Extract the (x, y) coordinate from the center of the cell holding the provided text.  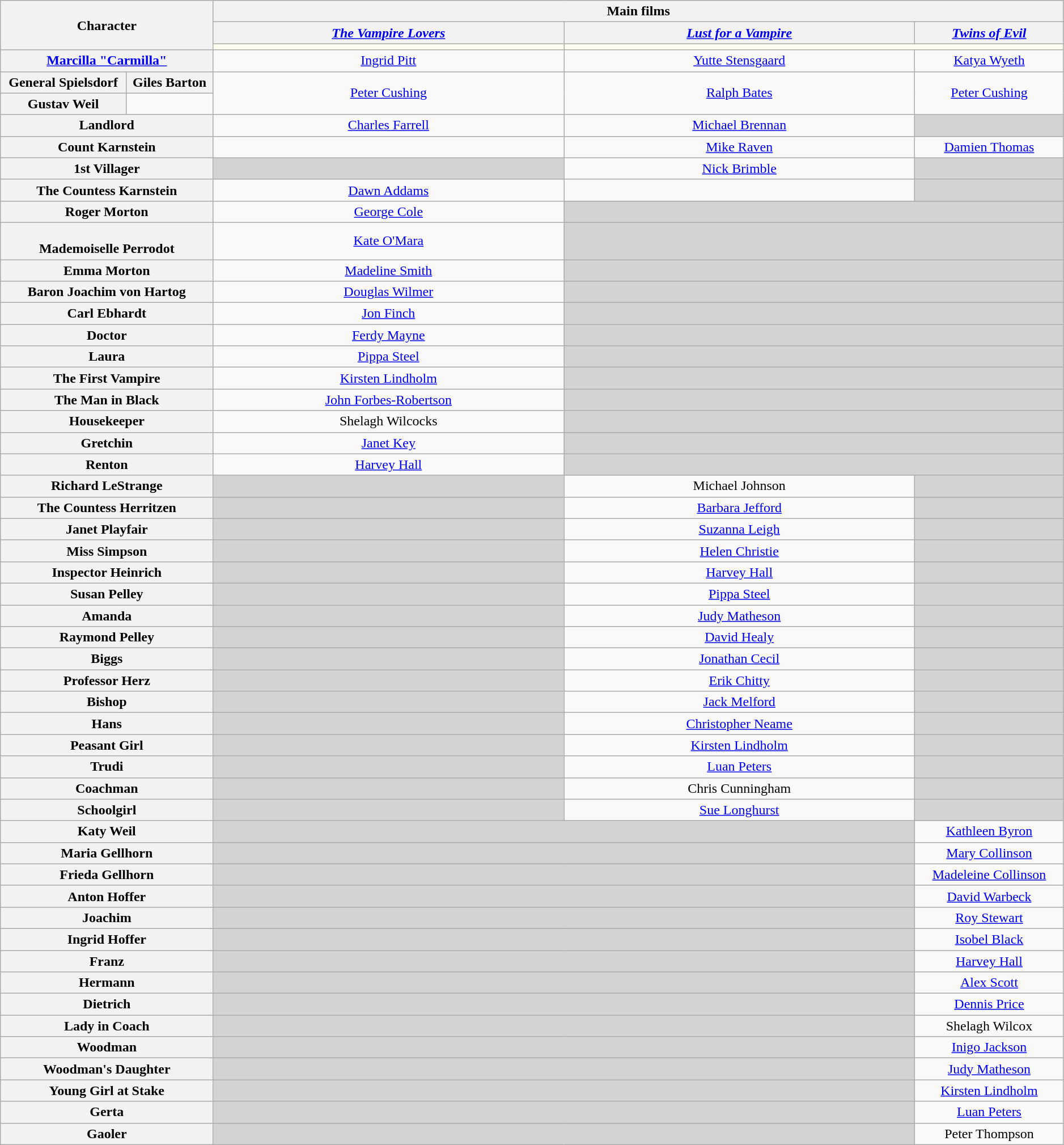
Main films (638, 11)
Shelagh Wilcocks (389, 421)
Janet Playfair (107, 529)
Peter Thompson (990, 1134)
Douglas Wilmer (389, 292)
Yutte Stensgaard (739, 61)
Hermann (107, 983)
General Spielsdorf (63, 82)
Schoolgirl (107, 810)
Character (107, 25)
Miss Simpson (107, 551)
Ferdy Mayne (389, 335)
Dawn Addams (389, 190)
Maria Gellhorn (107, 853)
Woodman's Daughter (107, 1069)
Richard LeStrange (107, 486)
Hans (107, 724)
Inspector Heinrich (107, 572)
Jonathan Cecil (739, 659)
Anton Hoffer (107, 896)
Bishop (107, 702)
Doctor (107, 335)
Erik Chitty (739, 681)
Professor Herz (107, 681)
Emma Morton (107, 271)
Charles Farrell (389, 125)
Madeleine Collinson (990, 874)
Landlord (107, 125)
Joachim (107, 918)
Amanda (107, 615)
Gerta (107, 1112)
Franz (107, 961)
Katy Weil (107, 831)
The First Vampire (107, 378)
Suzanna Leigh (739, 529)
Laura (107, 357)
Peasant Girl (107, 745)
Roger Morton (107, 212)
Biggs (107, 659)
Michael Brennan (739, 125)
The Man in Black (107, 400)
Giles Barton (169, 82)
Isobel Black (990, 939)
Carl Ebhardt (107, 314)
Ralph Bates (739, 93)
Roy Stewart (990, 918)
Ingrid Pitt (389, 61)
Nick Brimble (739, 168)
Jon Finch (389, 314)
Shelagh Wilcox (990, 1026)
Baron Joachim von Hartog (107, 292)
Dennis Price (990, 1004)
Lady in Coach (107, 1026)
Kate O'Mara (389, 240)
The Countess Herritzen (107, 508)
Janet Key (389, 443)
John Forbes-Robertson (389, 400)
Alex Scott (990, 983)
Chris Cunningham (739, 788)
Helen Christie (739, 551)
Twins of Evil (990, 33)
Coachman (107, 788)
Young Girl at Stake (107, 1091)
Count Karnstein (107, 147)
Kathleen Byron (990, 831)
Marcilla "Carmilla" (107, 61)
Raymond Pelley (107, 637)
Susan Pelley (107, 594)
Damien Thomas (990, 147)
Gretchin (107, 443)
Gaoler (107, 1134)
Mike Raven (739, 147)
Gustav Weil (63, 104)
Renton (107, 464)
Dietrich (107, 1004)
George Cole (389, 212)
Mary Collinson (990, 853)
Christopher Neame (739, 724)
Jack Melford (739, 702)
David Healy (739, 637)
David Warbeck (990, 896)
1st Villager (107, 168)
Housekeeper (107, 421)
Inigo Jackson (990, 1047)
Trudi (107, 767)
Madeline Smith (389, 271)
Ingrid Hoffer (107, 939)
Mademoiselle Perrodot (107, 240)
Woodman (107, 1047)
Katya Wyeth (990, 61)
Michael Johnson (739, 486)
The Countess Karnstein (107, 190)
Barbara Jefford (739, 508)
Sue Longhurst (739, 810)
Lust for a Vampire (739, 33)
The Vampire Lovers (389, 33)
Frieda Gellhorn (107, 874)
